Locate the cell with the specified text and output its (X, Y) center coordinate. 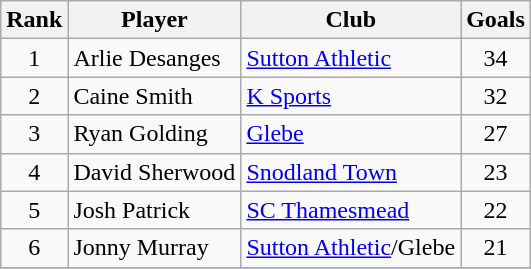
Player (154, 20)
5 (34, 210)
6 (34, 248)
Arlie Desanges (154, 58)
Josh Patrick (154, 210)
4 (34, 172)
27 (496, 134)
Club (351, 20)
Caine Smith (154, 96)
32 (496, 96)
K Sports (351, 96)
Ryan Golding (154, 134)
David Sherwood (154, 172)
Snodland Town (351, 172)
Goals (496, 20)
1 (34, 58)
Sutton Athletic (351, 58)
Glebe (351, 134)
2 (34, 96)
Jonny Murray (154, 248)
34 (496, 58)
Rank (34, 20)
23 (496, 172)
SC Thamesmead (351, 210)
Sutton Athletic/Glebe (351, 248)
22 (496, 210)
21 (496, 248)
3 (34, 134)
